Capture the cell that displays the provided text and extract its (x, y) central coordinate. 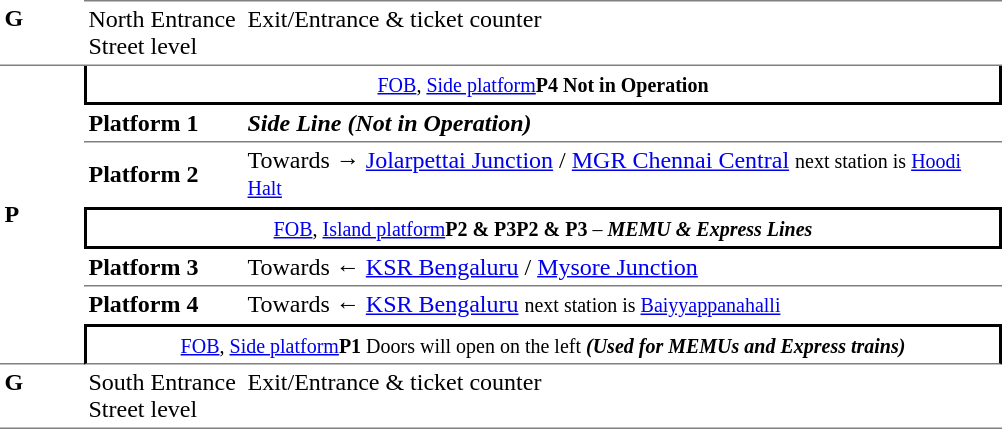
Towards ← KSR Bengaluru next station is Baiyyappanahalli (622, 305)
South Entrance Street level (164, 396)
FOB, Island platformP2 & P3P2 & P3 – MEMU & Express Lines (543, 228)
Towards ← KSR Bengaluru / Mysore Junction (622, 268)
North Entrance Street level (164, 33)
Platform 4 (164, 305)
Platform 1 (164, 124)
FOB, Side platformP1 Doors will open on the left (Used for MEMUs and Express trains) (543, 344)
P (42, 215)
Platform 2 (164, 174)
Platform 3 (164, 268)
Side Line (Not in Operation) (622, 124)
FOB, Side platformP4 Not in Operation (543, 86)
Towards → Jolarpettai Junction / MGR Chennai Central next station is Hoodi Halt (622, 174)
